Find where the given text appears and provide that cell's center as (X, Y) coordinate. 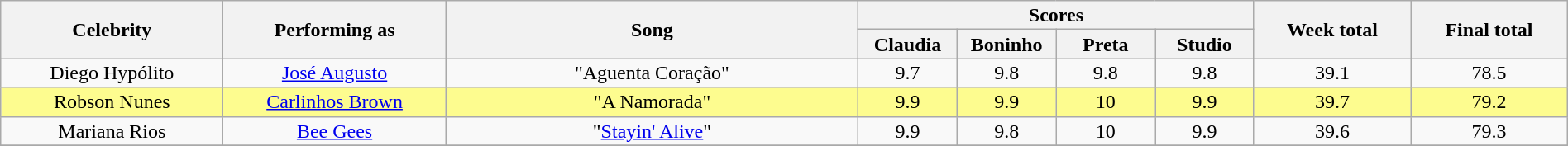
79.2 (1489, 102)
Final total (1489, 30)
Week total (1331, 30)
78.5 (1489, 73)
79.3 (1489, 130)
"Stayin' Alive" (652, 130)
Bee Gees (334, 130)
Boninho (1006, 45)
"Aguenta Coração" (652, 73)
Celebrity (112, 30)
Song (652, 30)
39.1 (1331, 73)
Preta (1106, 45)
"A Namorada" (652, 102)
José Augusto (334, 73)
Claudia (908, 45)
Performing as (334, 30)
Carlinhos Brown (334, 102)
Robson Nunes (112, 102)
Scores (1056, 15)
39.6 (1331, 130)
39.7 (1331, 102)
Diego Hypólito (112, 73)
Mariana Rios (112, 130)
Studio (1205, 45)
9.7 (908, 73)
